From the cell containing the given text, extract its center point as [x, y] coordinate. 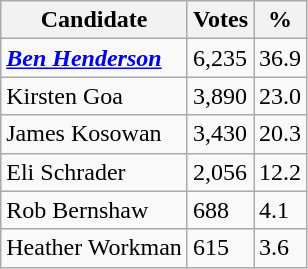
688 [220, 210]
12.2 [280, 172]
Eli Schrader [94, 172]
Votes [220, 20]
615 [220, 248]
23.0 [280, 96]
% [280, 20]
James Kosowan [94, 134]
6,235 [220, 58]
4.1 [280, 210]
Heather Workman [94, 248]
2,056 [220, 172]
Rob Bernshaw [94, 210]
3,890 [220, 96]
Kirsten Goa [94, 96]
3,430 [220, 134]
36.9 [280, 58]
3.6 [280, 248]
Candidate [94, 20]
20.3 [280, 134]
Ben Henderson [94, 58]
